Locate the cell with the specified text and output its (X, Y) center coordinate. 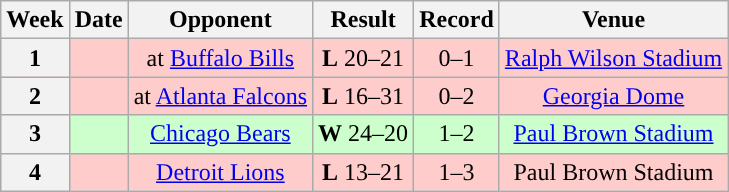
Georgia Dome (613, 96)
L 16–31 (364, 96)
0–1 (457, 58)
Venue (613, 20)
Week (35, 20)
at Buffalo Bills (220, 58)
Ralph Wilson Stadium (613, 58)
1–2 (457, 134)
2 (35, 96)
L 20–21 (364, 58)
Record (457, 20)
Result (364, 20)
W 24–20 (364, 134)
L 13–21 (364, 172)
Detroit Lions (220, 172)
Opponent (220, 20)
0–2 (457, 96)
4 (35, 172)
Chicago Bears (220, 134)
1 (35, 58)
at Atlanta Falcons (220, 96)
3 (35, 134)
Date (98, 20)
1–3 (457, 172)
